Detect which cell encompasses the target text, then output its [x, y] center coordinate. 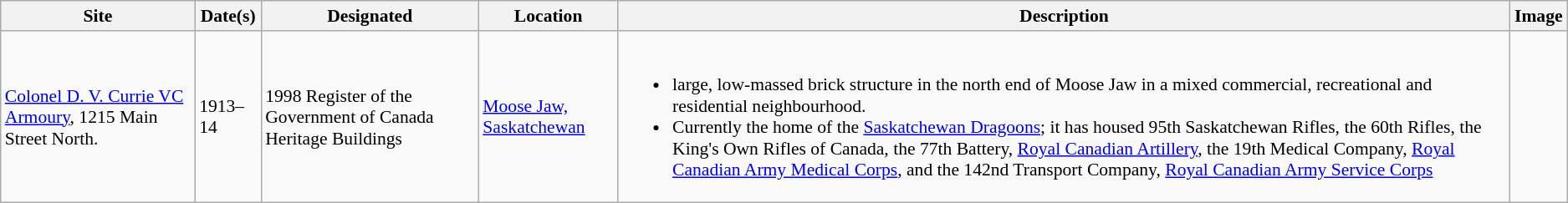
Location [549, 16]
Moose Jaw, Saskatchewan [549, 117]
Designated [370, 16]
Image [1539, 16]
Site [98, 16]
Date(s) [227, 16]
1913–14 [227, 117]
Colonel D. V. Currie VC Armoury, 1215 Main Street North. [98, 117]
1998 Register of the Government of Canada Heritage Buildings [370, 117]
Description [1064, 16]
